Return (x, y) of the center of cell containing provided text 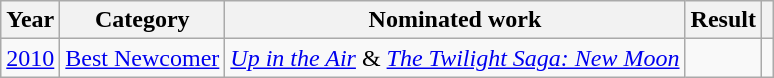
Result (723, 20)
Best Newcomer (142, 58)
Up in the Air & The Twilight Saga: New Moon (455, 58)
Year (30, 20)
Category (142, 20)
2010 (30, 58)
Nominated work (455, 20)
